Identify which cell holds the provided text, then report its [x, y] central coordinate. 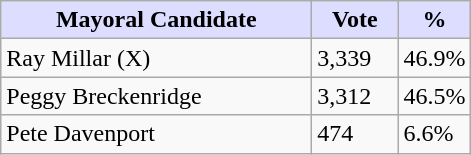
474 [355, 134]
46.5% [434, 96]
Ray Millar (X) [156, 58]
3,312 [355, 96]
Vote [355, 20]
Pete Davenport [156, 134]
Mayoral Candidate [156, 20]
3,339 [355, 58]
6.6% [434, 134]
% [434, 20]
Peggy Breckenridge [156, 96]
46.9% [434, 58]
